Determine the [X, Y] coordinate at the center of the cell enclosing the given text.  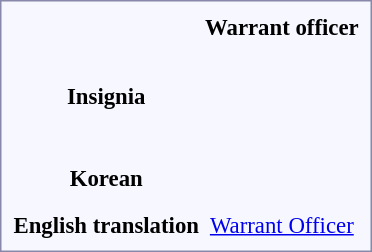
Insignia [106, 96]
Warrant Officer [282, 225]
English translation [106, 225]
Warrant officer [282, 27]
Korean [106, 178]
